Detect which cell encompasses the target text, then output its (x, y) center coordinate. 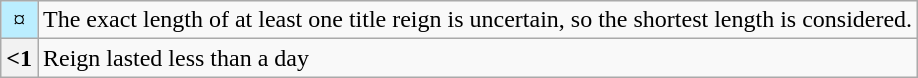
Reign lasted less than a day (478, 58)
<1 (20, 58)
The exact length of at least one title reign is uncertain, so the shortest length is considered. (478, 20)
¤ (20, 20)
